Locate the cell with the specified text and output its [x, y] center coordinate. 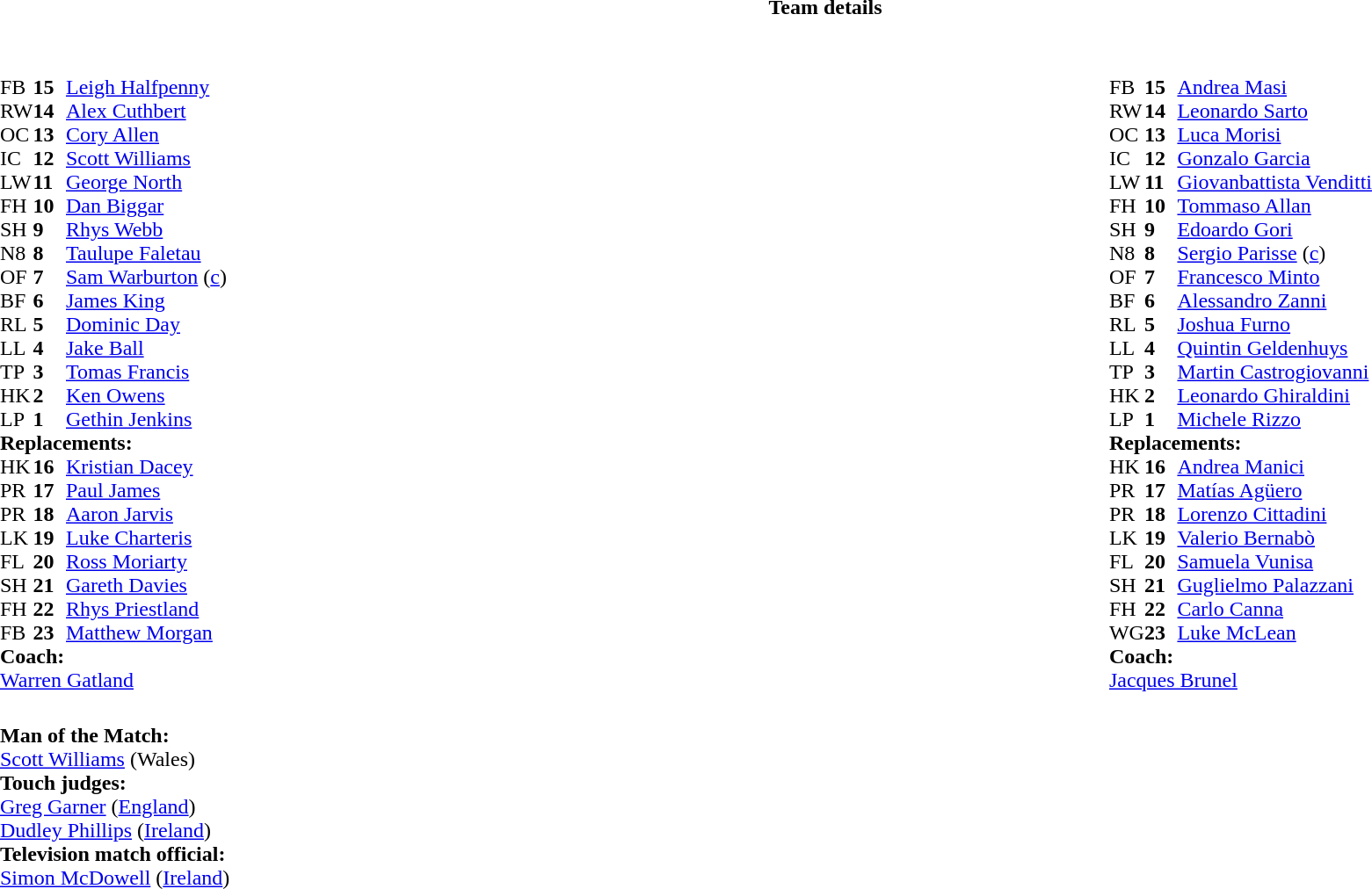
Giovanbattista Venditti [1274, 183]
Rhys Priestland [146, 610]
Leigh Halfpenny [146, 88]
Luca Morisi [1274, 135]
Gethin Jenkins [146, 420]
Guglielmo Palazzani [1274, 585]
Joshua Furno [1274, 325]
Alessandro Zanni [1274, 300]
Luke McLean [1274, 632]
Ross Moriarty [146, 562]
Tomas Francis [146, 372]
Taulupe Faletau [146, 253]
Tommaso Allan [1274, 206]
Cory Allen [146, 135]
Paul James [146, 490]
Scott Williams [146, 158]
Andrea Manici [1274, 467]
Luke Charteris [146, 538]
Quintin Geldenhuys [1274, 348]
Leonardo Ghiraldini [1274, 395]
Lorenzo Cittadini [1274, 515]
Dan Biggar [146, 206]
Warren Gatland [113, 680]
Valerio Bernabò [1274, 538]
Ken Owens [146, 395]
Kristian Dacey [146, 467]
Leonardo Sarto [1274, 111]
Matthew Morgan [146, 632]
George North [146, 183]
Martin Castrogiovanni [1274, 372]
Edoardo Gori [1274, 230]
Matías Agüero [1274, 490]
Jacques Brunel [1241, 680]
Dominic Day [146, 325]
Aaron Jarvis [146, 515]
Gareth Davies [146, 585]
Michele Rizzo [1274, 420]
Sergio Parisse (c) [1274, 253]
WG [1127, 632]
Jake Ball [146, 348]
Samuela Vunisa [1274, 562]
Alex Cuthbert [146, 111]
Carlo Canna [1274, 610]
Andrea Masi [1274, 88]
Francesco Minto [1274, 278]
Gonzalo Garcia [1274, 158]
Rhys Webb [146, 230]
James King [146, 300]
Sam Warburton (c) [146, 278]
